Identify which cell holds the provided text, then report its [x, y] central coordinate. 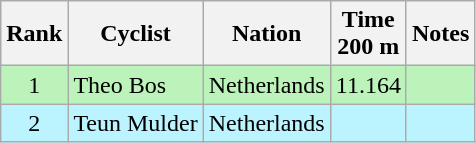
Theo Bos [136, 85]
11.164 [368, 85]
Teun Mulder [136, 123]
Cyclist [136, 34]
1 [34, 85]
Time200 m [368, 34]
Notes [440, 34]
Rank [34, 34]
2 [34, 123]
Nation [266, 34]
